Return [X, Y] of the center of cell containing provided text 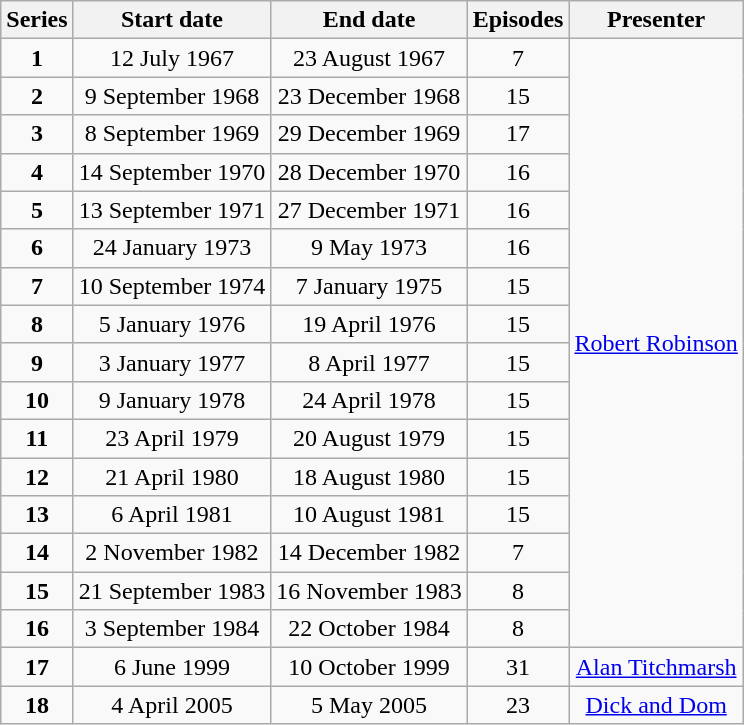
10 October 1999 [369, 667]
21 September 1983 [172, 591]
18 August 1980 [369, 477]
Start date [172, 20]
23 April 1979 [172, 438]
Presenter [656, 20]
3 January 1977 [172, 362]
14 [37, 553]
9 [37, 362]
5 May 2005 [369, 705]
23 December 1968 [369, 96]
7 January 1975 [369, 286]
6 June 1999 [172, 667]
31 [518, 667]
Dick and Dom [656, 705]
6 April 1981 [172, 515]
10 [37, 400]
Episodes [518, 20]
29 December 1969 [369, 134]
20 August 1979 [369, 438]
28 December 1970 [369, 172]
10 September 1974 [172, 286]
6 [37, 248]
5 [37, 210]
12 [37, 477]
4 [37, 172]
22 October 1984 [369, 629]
14 December 1982 [369, 553]
27 December 1971 [369, 210]
9 May 1973 [369, 248]
3 September 1984 [172, 629]
16 November 1983 [369, 591]
1 [37, 58]
10 August 1981 [369, 515]
5 January 1976 [172, 324]
24 January 1973 [172, 248]
End date [369, 20]
9 January 1978 [172, 400]
11 [37, 438]
Alan Titchmarsh [656, 667]
23 August 1967 [369, 58]
12 July 1967 [172, 58]
23 [518, 705]
3 [37, 134]
14 September 1970 [172, 172]
Robert Robinson [656, 344]
9 September 1968 [172, 96]
19 April 1976 [369, 324]
4 April 2005 [172, 705]
21 April 1980 [172, 477]
18 [37, 705]
13 September 1971 [172, 210]
2 November 1982 [172, 553]
2 [37, 96]
24 April 1978 [369, 400]
8 April 1977 [369, 362]
Series [37, 20]
13 [37, 515]
8 September 1969 [172, 134]
